Return the [x, y] coordinate for the center point of the cell that contains the specified text.  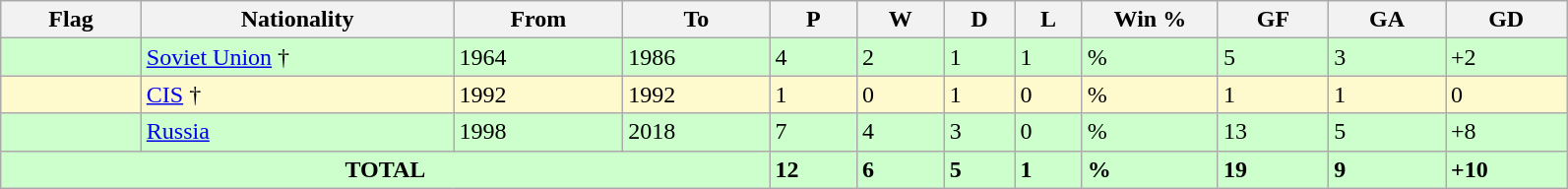
1986 [697, 57]
6 [902, 169]
L [1048, 20]
+2 [1506, 57]
1998 [538, 132]
GF [1273, 20]
GD [1506, 20]
2018 [697, 132]
Nationality [297, 20]
13 [1273, 132]
+8 [1506, 132]
W [902, 20]
From [538, 20]
Flag [71, 20]
To [697, 20]
9 [1388, 169]
7 [813, 132]
GA [1388, 20]
12 [813, 169]
TOTAL [386, 169]
P [813, 20]
CIS † [297, 94]
Soviet Union † [297, 57]
Russia [297, 132]
19 [1273, 169]
Win % [1150, 20]
D [979, 20]
+10 [1506, 169]
2 [902, 57]
1964 [538, 57]
